Extract the (X, Y) coordinate from the center of the cell holding the provided text.  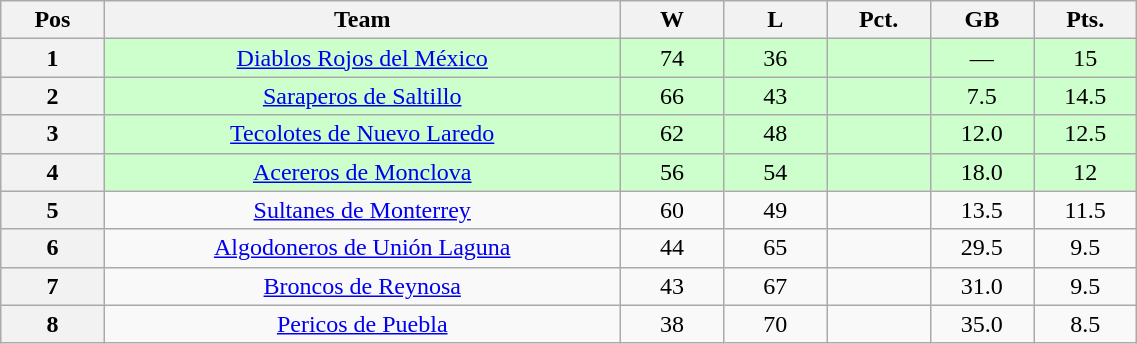
6 (52, 248)
67 (776, 286)
7.5 (982, 96)
Team (362, 20)
8.5 (1086, 324)
31.0 (982, 286)
GB (982, 20)
Tecolotes de Nuevo Laredo (362, 134)
5 (52, 210)
Acereros de Monclova (362, 172)
2 (52, 96)
65 (776, 248)
Algodoneros de Unión Laguna (362, 248)
Pericos de Puebla (362, 324)
12 (1086, 172)
62 (672, 134)
Pos (52, 20)
1 (52, 58)
12.0 (982, 134)
3 (52, 134)
12.5 (1086, 134)
4 (52, 172)
60 (672, 210)
8 (52, 324)
W (672, 20)
15 (1086, 58)
18.0 (982, 172)
Pts. (1086, 20)
7 (52, 286)
L (776, 20)
74 (672, 58)
14.5 (1086, 96)
66 (672, 96)
13.5 (982, 210)
11.5 (1086, 210)
38 (672, 324)
36 (776, 58)
Diablos Rojos del México (362, 58)
— (982, 58)
56 (672, 172)
44 (672, 248)
29.5 (982, 248)
Broncos de Reynosa (362, 286)
49 (776, 210)
48 (776, 134)
54 (776, 172)
70 (776, 324)
Pct. (878, 20)
Saraperos de Saltillo (362, 96)
Sultanes de Monterrey (362, 210)
35.0 (982, 324)
